Identify which cell holds the provided text, then report its (x, y) central coordinate. 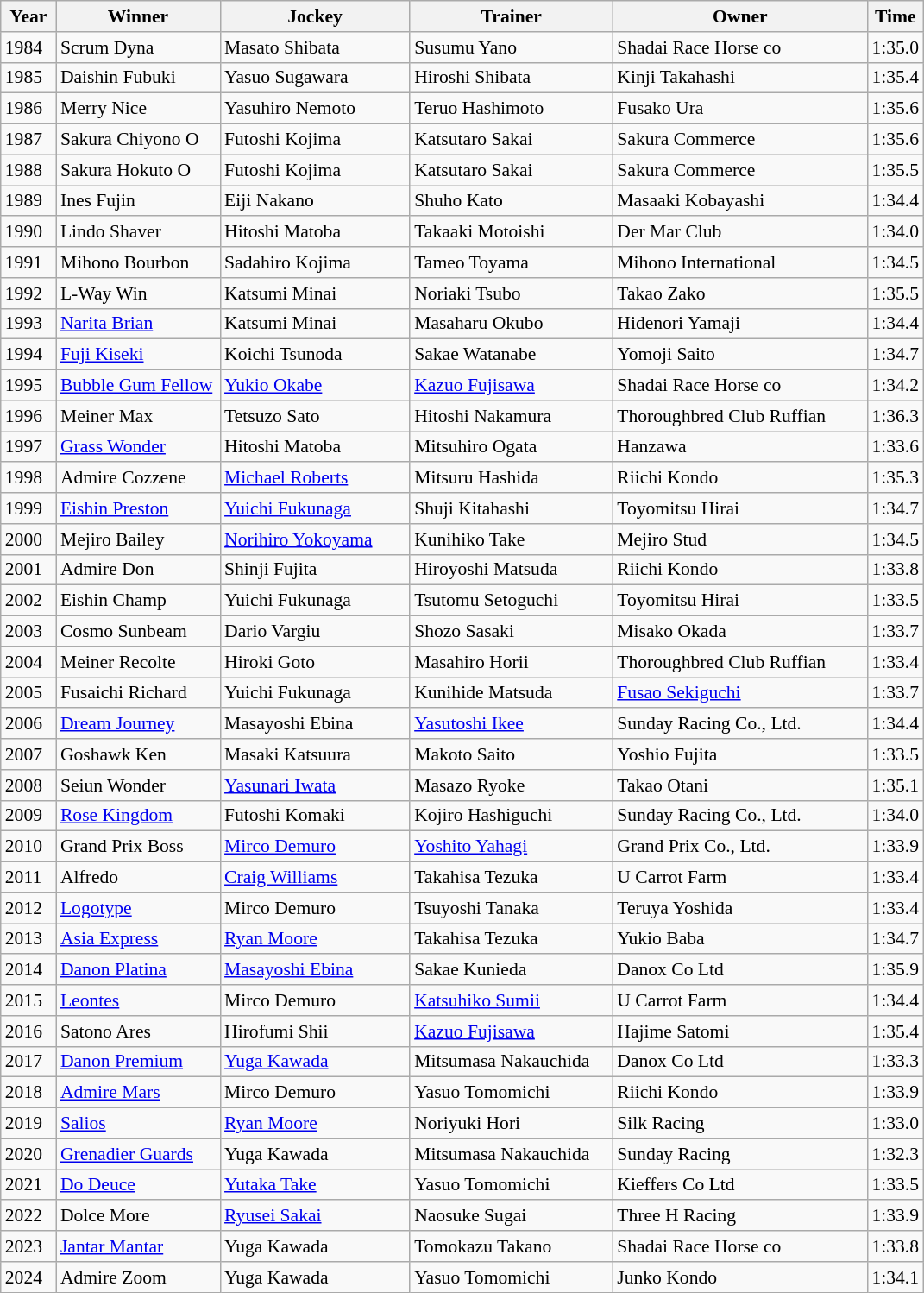
Time (896, 16)
Masaharu Okubo (511, 324)
Hitoshi Nakamura (511, 416)
Ines Fujin (138, 201)
1988 (28, 170)
Danon Platina (138, 970)
Danon Premium (138, 1062)
Tomokazu Takano (511, 1246)
Fusao Sekiguchi (740, 693)
Jantar Mantar (138, 1246)
Misako Okada (740, 632)
Goshawk Ken (138, 754)
Jockey (315, 16)
Alfredo (138, 878)
1984 (28, 47)
Shozo Sasaki (511, 632)
Masaki Katsuura (315, 754)
Ryusei Sakai (315, 1216)
2024 (28, 1277)
Yukio Okabe (315, 386)
Koichi Tsunoda (315, 355)
Yoshito Yahagi (511, 847)
Yasuhiro Nemoto (315, 109)
Grenadier Guards (138, 1154)
Tameo Toyama (511, 262)
Grand Prix Boss (138, 847)
1990 (28, 232)
1993 (28, 324)
Mitsuhiro Ogata (511, 447)
Owner (740, 16)
Sakura Chiyono O (138, 140)
2015 (28, 1000)
Naosuke Sugai (511, 1216)
1991 (28, 262)
Yasunari Iwata (315, 785)
Masaaki Kobayashi (740, 201)
2023 (28, 1246)
Leontes (138, 1000)
Yasutoshi Ikee (511, 724)
Eishin Preston (138, 508)
1992 (28, 293)
1987 (28, 140)
Meiner Max (138, 416)
Yoshio Fujita (740, 754)
Susumu Yano (511, 47)
2003 (28, 632)
Asia Express (138, 939)
Hiroshi Shibata (511, 78)
Admire Zoom (138, 1277)
1:32.3 (896, 1154)
Eiji Nakano (315, 201)
1989 (28, 201)
Narita Brian (138, 324)
Yukio Baba (740, 939)
Mihono International (740, 262)
Seiun Wonder (138, 785)
Junko Kondo (740, 1277)
1997 (28, 447)
Dolce More (138, 1216)
Der Mar Club (740, 232)
Kojiro Hashiguchi (511, 816)
Trainer (511, 16)
2022 (28, 1216)
2009 (28, 816)
Dario Vargiu (315, 632)
Kunihide Matsuda (511, 693)
Grass Wonder (138, 447)
Do Deuce (138, 1185)
Takaaki Motoishi (511, 232)
Logotype (138, 908)
2016 (28, 1031)
Katsuhiko Sumii (511, 1000)
Salios (138, 1124)
2002 (28, 601)
Fusako Ura (740, 109)
Sunday Racing (740, 1154)
1996 (28, 416)
Michael Roberts (315, 478)
Bubble Gum Fellow (138, 386)
Hidenori Yamaji (740, 324)
Lindo Shaver (138, 232)
Sakae Watanabe (511, 355)
2007 (28, 754)
Norihiro Yokoyama (315, 539)
Tetsuzo Sato (315, 416)
Teruya Yoshida (740, 908)
Teruo Hashimoto (511, 109)
Shuji Kitahashi (511, 508)
Hanzawa (740, 447)
Kieffers Co Ltd (740, 1185)
L-Way Win (138, 293)
2013 (28, 939)
Mitsuru Hashida (511, 478)
Mihono Bourbon (138, 262)
2020 (28, 1154)
Fuji Kiseki (138, 355)
Daishin Fubuki (138, 78)
Futoshi Komaki (315, 816)
Silk Racing (740, 1124)
Tsuyoshi Tanaka (511, 908)
Noriaki Tsubo (511, 293)
1:35.9 (896, 970)
Yomoji Saito (740, 355)
Year (28, 16)
Satono Ares (138, 1031)
Hiroki Goto (315, 662)
Yasuo Sugawara (315, 78)
Mejiro Bailey (138, 539)
2014 (28, 970)
1:33.3 (896, 1062)
Fusaichi Richard (138, 693)
1:35.1 (896, 785)
Hajime Satomi (740, 1031)
1:33.6 (896, 447)
Cosmo Sunbeam (138, 632)
Makoto Saito (511, 754)
Three H Racing (740, 1216)
Takao Otani (740, 785)
2012 (28, 908)
Grand Prix Co., Ltd. (740, 847)
1998 (28, 478)
Admire Mars (138, 1093)
Meiner Recolte (138, 662)
1:34.1 (896, 1277)
2004 (28, 662)
Masahiro Horii (511, 662)
Kinji Takahashi (740, 78)
1:36.3 (896, 416)
Scrum Dyna (138, 47)
1995 (28, 386)
Sadahiro Kojima (315, 262)
Admire Cozzene (138, 478)
Yutaka Take (315, 1185)
1:35.0 (896, 47)
1985 (28, 78)
1986 (28, 109)
Craig Williams (315, 878)
Masazo Ryoke (511, 785)
1:35.3 (896, 478)
Shinji Fujita (315, 570)
2005 (28, 693)
2019 (28, 1124)
Rose Kingdom (138, 816)
Sakura Hokuto O (138, 170)
Masato Shibata (315, 47)
1:33.0 (896, 1124)
2000 (28, 539)
Tsutomu Setoguchi (511, 601)
2001 (28, 570)
2017 (28, 1062)
Sakae Kunieda (511, 970)
2010 (28, 847)
Merry Nice (138, 109)
Mejiro Stud (740, 539)
Hiroyoshi Matsuda (511, 570)
Admire Don (138, 570)
Winner (138, 16)
2006 (28, 724)
Kunihiko Take (511, 539)
Shuho Kato (511, 201)
Hirofumi Shii (315, 1031)
2011 (28, 878)
2018 (28, 1093)
Noriyuki Hori (511, 1124)
Takao Zako (740, 293)
2021 (28, 1185)
1994 (28, 355)
Eishin Champ (138, 601)
2008 (28, 785)
1:34.2 (896, 386)
1999 (28, 508)
Dream Journey (138, 724)
